Output the [X, Y] coordinate of the center of the cell containing the given text.  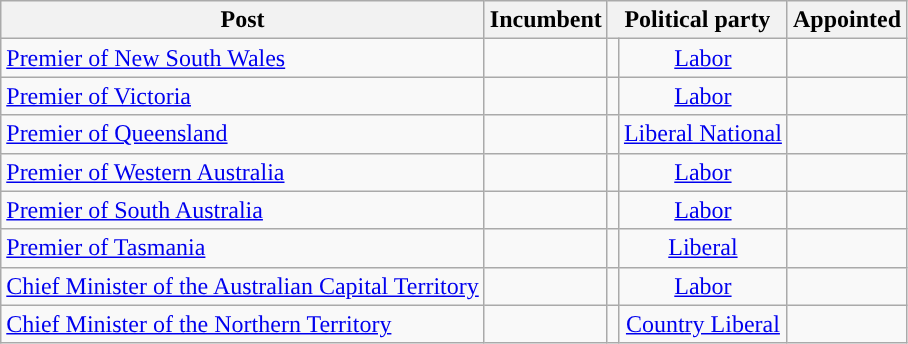
Premier of Queensland [243, 134]
Liberal National [702, 134]
Premier of South Australia [243, 210]
Country Liberal [702, 324]
Post [243, 20]
Appointed [846, 20]
Premier of Victoria [243, 96]
Political party [697, 20]
Chief Minister of the Northern Territory [243, 324]
Premier of Tasmania [243, 248]
Premier of New South Wales [243, 58]
Premier of Western Australia [243, 172]
Incumbent [546, 20]
Liberal [702, 248]
Chief Minister of the Australian Capital Territory [243, 286]
